Pinpoint the cell where the given text exists, returning its [X, Y] midpoint coordinate. 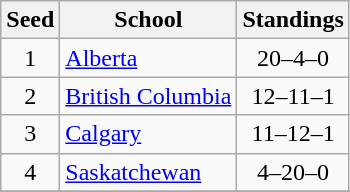
Seed [30, 20]
School [148, 20]
12–11–1 [293, 96]
1 [30, 58]
British Columbia [148, 96]
Alberta [148, 58]
20–4–0 [293, 58]
11–12–1 [293, 134]
4 [30, 172]
2 [30, 96]
Saskatchewan [148, 172]
Standings [293, 20]
Calgary [148, 134]
4–20–0 [293, 172]
3 [30, 134]
